Pinpoint the cell where the given text exists, returning its (x, y) midpoint coordinate. 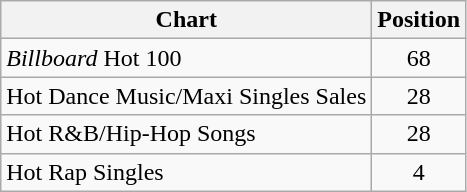
Chart (186, 20)
Position (419, 20)
4 (419, 172)
Billboard Hot 100 (186, 58)
Hot R&B/Hip-Hop Songs (186, 134)
68 (419, 58)
Hot Dance Music/Maxi Singles Sales (186, 96)
Hot Rap Singles (186, 172)
